Find where the given text appears and provide that cell's center as [X, Y] coordinate. 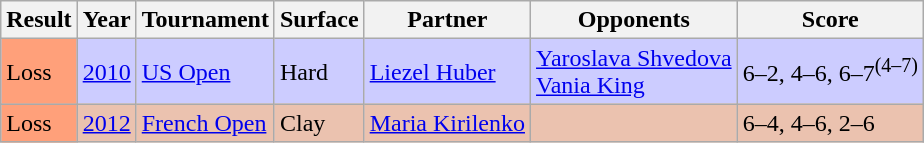
Yaroslava Shvedova Vania King [634, 72]
Score [830, 20]
Partner [447, 20]
Hard [319, 72]
Clay [319, 123]
Opponents [634, 20]
2010 [106, 72]
Liezel Huber [447, 72]
US Open [205, 72]
Maria Kirilenko [447, 123]
Tournament [205, 20]
6–2, 4–6, 6–7(4–7) [830, 72]
6–4, 4–6, 2–6 [830, 123]
French Open [205, 123]
Result [39, 20]
Surface [319, 20]
Year [106, 20]
2012 [106, 123]
